Locate the cell with the specified text and output its [X, Y] center coordinate. 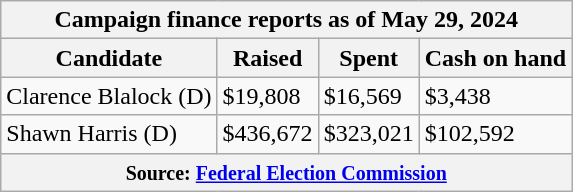
Raised [268, 58]
$102,592 [495, 134]
$19,808 [268, 96]
Campaign finance reports as of May 29, 2024 [286, 20]
$323,021 [368, 134]
Spent [368, 58]
$436,672 [268, 134]
$3,438 [495, 96]
Candidate [109, 58]
Clarence Blalock (D) [109, 96]
Source: Federal Election Commission [286, 172]
$16,569 [368, 96]
Cash on hand [495, 58]
Shawn Harris (D) [109, 134]
